Locate the cell with the specified text and output its [x, y] center coordinate. 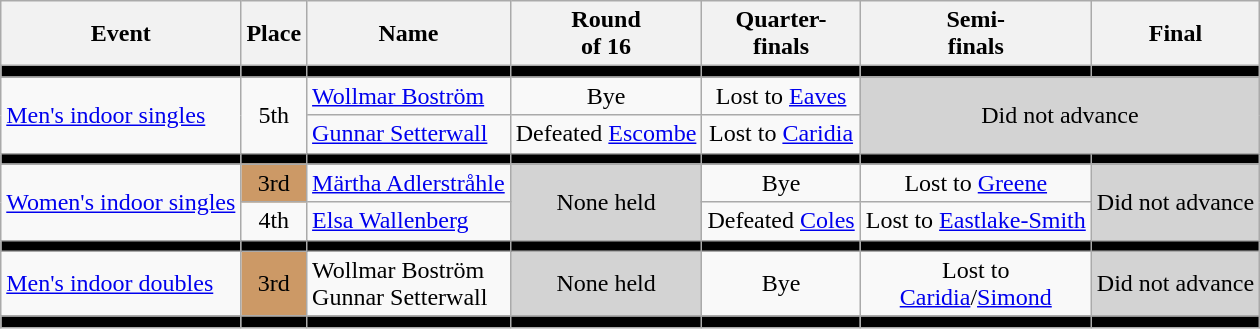
Defeated Escombe [606, 134]
Elsa Wallenberg [409, 221]
Place [274, 34]
Event [121, 34]
Final [1175, 34]
Name [409, 34]
Lost to Greene [976, 183]
Defeated Coles [781, 221]
Lost to Caridia/Simond [976, 284]
Gunnar Setterwall [409, 134]
Lost to Eastlake-Smith [976, 221]
Quarter-finals [781, 34]
Women's indoor singles [121, 202]
4th [274, 221]
Märtha Adlerstråhle [409, 183]
Wollmar Boström [409, 96]
Round of 16 [606, 34]
5th [274, 115]
Men's indoor singles [121, 115]
Lost to Caridia [781, 134]
Lost to Eaves [781, 96]
Semi-finals [976, 34]
Men's indoor doubles [121, 284]
Wollmar Boström Gunnar Setterwall [409, 284]
